For the text-containing cell, return its midpoint in (X, Y) coordinate format. 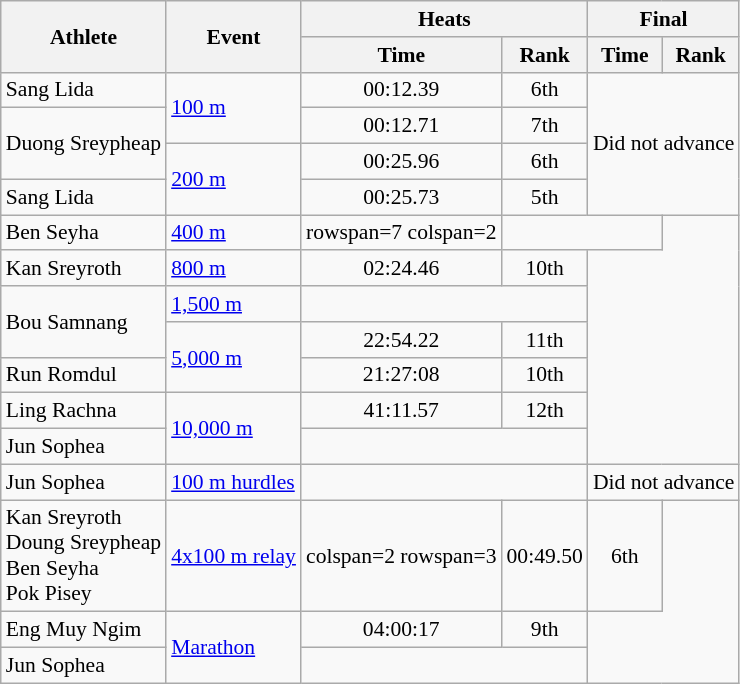
Final (664, 19)
rowspan=7 colspan=2 (402, 233)
02:24.46 (402, 269)
400 m (234, 233)
00:25.73 (402, 197)
00:12.71 (402, 126)
100 m (234, 108)
800 m (234, 269)
1,500 m (234, 304)
100 m hurdles (234, 482)
Ben Seyha (84, 233)
41:11.57 (402, 411)
4x100 m relay (234, 556)
00:49.50 (545, 556)
11th (545, 340)
7th (545, 126)
200 m (234, 180)
Eng Muy Ngim (84, 630)
10,000 m (234, 428)
00:25.96 (402, 162)
Ling Rachna (84, 411)
Heats (444, 19)
5,000 m (234, 358)
9th (545, 630)
Athlete (84, 36)
Kan SreyrothDoung SreypheapBen SeyhaPok Pisey (84, 556)
Bou Samnang (84, 322)
colspan=2 rowspan=3 (402, 556)
Kan Sreyroth (84, 269)
Duong Sreypheap (84, 144)
Run Romdul (84, 375)
12th (545, 411)
22:54.22 (402, 340)
04:00:17 (402, 630)
Marathon (234, 648)
21:27:08 (402, 375)
5th (545, 197)
00:12.39 (402, 90)
Event (234, 36)
